From the cell containing the given text, extract its center point as (X, Y) coordinate. 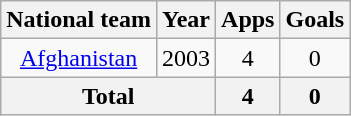
Goals (315, 20)
Total (108, 96)
Apps (248, 20)
Year (186, 20)
Afghanistan (79, 58)
2003 (186, 58)
National team (79, 20)
